Locate the cell with the specified text and output its [X, Y] center coordinate. 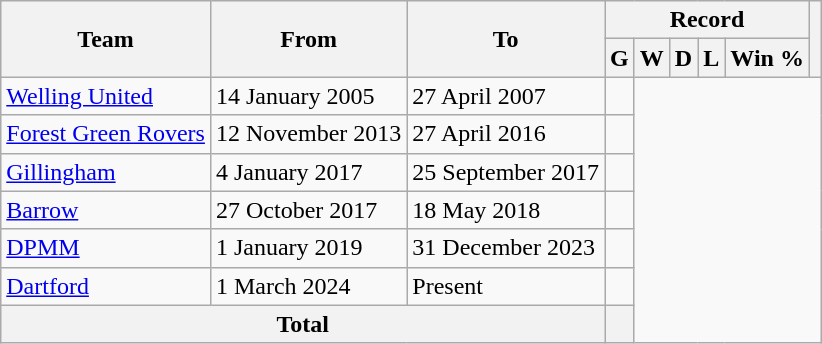
31 December 2023 [506, 248]
Win % [768, 58]
Record [706, 20]
27 April 2016 [506, 134]
14 January 2005 [308, 96]
12 November 2013 [308, 134]
G [619, 58]
Forest Green Rovers [106, 134]
1 January 2019 [308, 248]
Total [303, 324]
4 January 2017 [308, 172]
Dartford [106, 286]
Welling United [106, 96]
Team [106, 39]
To [506, 39]
27 October 2017 [308, 210]
DPMM [106, 248]
From [308, 39]
D [683, 58]
1 March 2024 [308, 286]
Gillingham [106, 172]
18 May 2018 [506, 210]
W [652, 58]
Barrow [106, 210]
25 September 2017 [506, 172]
Present [506, 286]
27 April 2007 [506, 96]
L [712, 58]
